Return [x, y] of the center of cell containing provided text 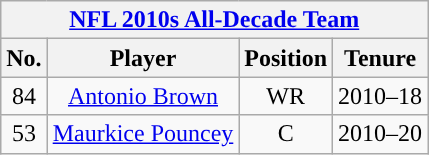
Position [286, 58]
Player [143, 58]
Maurkice Pouncey [143, 134]
NFL 2010s All-Decade Team [214, 20]
84 [24, 96]
2010–20 [380, 134]
Antonio Brown [143, 96]
WR [286, 96]
C [286, 134]
No. [24, 58]
Tenure [380, 58]
2010–18 [380, 96]
53 [24, 134]
